Output the (x, y) coordinate of the center of the cell containing the given text.  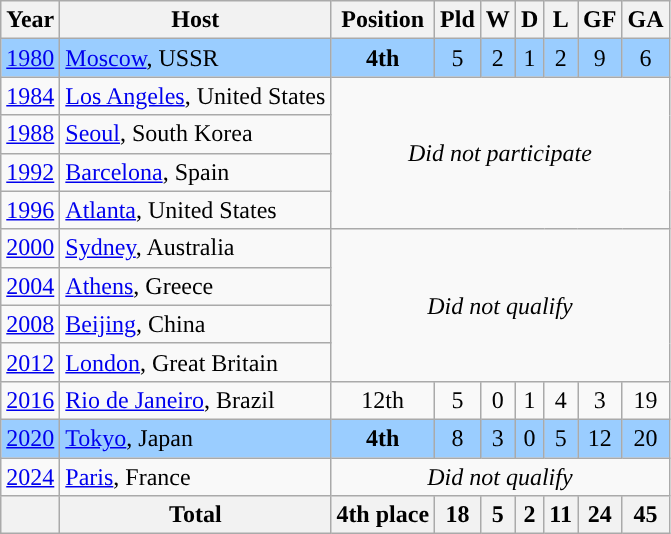
Tokyo, Japan (196, 438)
2000 (30, 248)
Year (30, 20)
11 (561, 515)
D (529, 20)
Position (383, 20)
8 (458, 438)
W (498, 20)
Atlanta, United States (196, 210)
2024 (30, 477)
18 (458, 515)
GA (646, 20)
4th place (383, 515)
12 (600, 438)
12th (383, 400)
2008 (30, 324)
GF (600, 20)
2004 (30, 286)
19 (646, 400)
Beijing, China (196, 324)
1996 (30, 210)
Sydney, Australia (196, 248)
Paris, France (196, 477)
1984 (30, 96)
1988 (30, 134)
Barcelona, Spain (196, 172)
4 (561, 400)
Los Angeles, United States (196, 96)
L (561, 20)
2020 (30, 438)
Seoul, South Korea (196, 134)
Moscow, USSR (196, 58)
Pld (458, 20)
1992 (30, 172)
2012 (30, 362)
Host (196, 20)
Did not participate (500, 153)
London, Great Britain (196, 362)
20 (646, 438)
24 (600, 515)
Total (196, 515)
6 (646, 58)
2016 (30, 400)
Rio de Janeiro, Brazil (196, 400)
1980 (30, 58)
9 (600, 58)
45 (646, 515)
Athens, Greece (196, 286)
